Identify which cell holds the provided text, then report its [x, y] central coordinate. 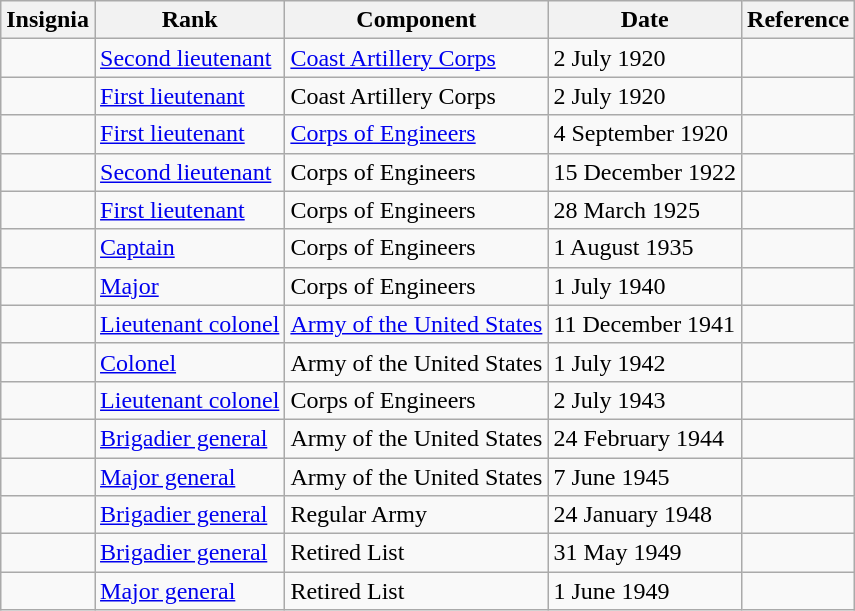
1 August 1935 [645, 248]
15 December 1922 [645, 172]
2 July 1943 [645, 400]
11 December 1941 [645, 324]
28 March 1925 [645, 210]
1 June 1949 [645, 591]
Regular Army [416, 515]
1 July 1940 [645, 286]
7 June 1945 [645, 477]
Date [645, 20]
31 May 1949 [645, 553]
Insignia [48, 20]
1 July 1942 [645, 362]
24 February 1944 [645, 438]
Major [190, 286]
Captain [190, 248]
4 September 1920 [645, 134]
Reference [798, 20]
Component [416, 20]
Rank [190, 20]
24 January 1948 [645, 515]
Colonel [190, 362]
